From the cell containing the given text, extract its center point as (X, Y) coordinate. 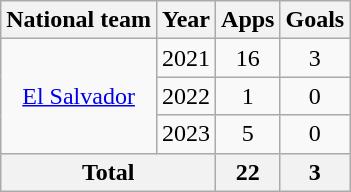
2023 (186, 134)
22 (248, 172)
2022 (186, 96)
Year (186, 20)
2021 (186, 58)
5 (248, 134)
Total (108, 172)
Goals (315, 20)
Apps (248, 20)
1 (248, 96)
El Salvador (79, 96)
National team (79, 20)
16 (248, 58)
